Locate the cell with the specified text and output its [X, Y] center coordinate. 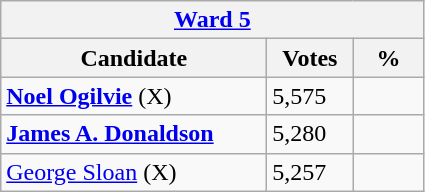
5,280 [310, 134]
James A. Donaldson [134, 134]
5,257 [310, 172]
George Sloan (X) [134, 172]
% [388, 58]
Noel Ogilvie (X) [134, 96]
Votes [310, 58]
5,575 [310, 96]
Candidate [134, 58]
Ward 5 [212, 20]
